Detect which cell encompasses the target text, then output its (X, Y) center coordinate. 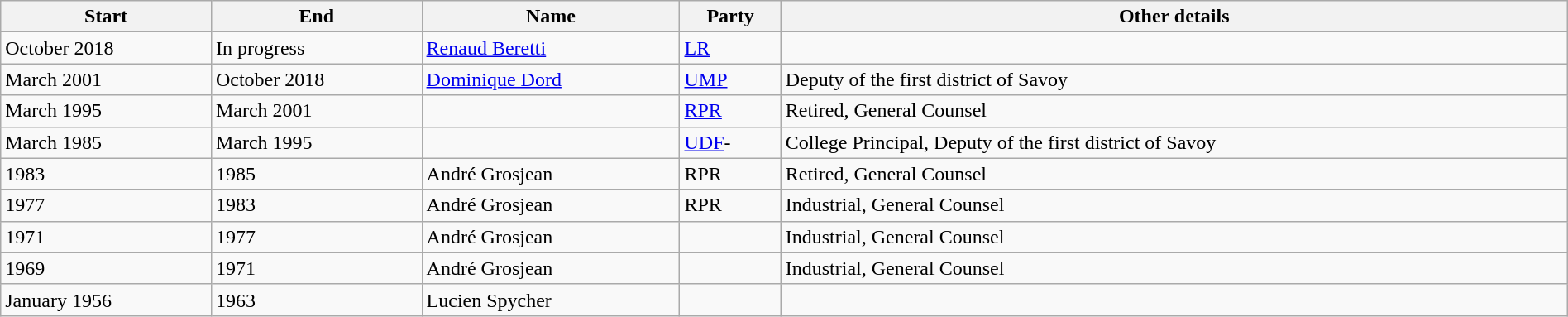
UMP (730, 79)
Other details (1174, 17)
Dominique Dord (551, 79)
Deputy of the first district of Savoy (1174, 79)
College Principal, Deputy of the first district of Savoy (1174, 142)
1985 (316, 174)
Start (106, 17)
LR (730, 48)
UDF- (730, 142)
1963 (316, 300)
March 1985 (106, 142)
Renaud Beretti (551, 48)
In progress (316, 48)
1969 (106, 268)
January 1956 (106, 300)
Lucien Spycher (551, 300)
End (316, 17)
Name (551, 17)
Party (730, 17)
